Extract the [x, y] coordinate from the center of the cell holding the provided text.  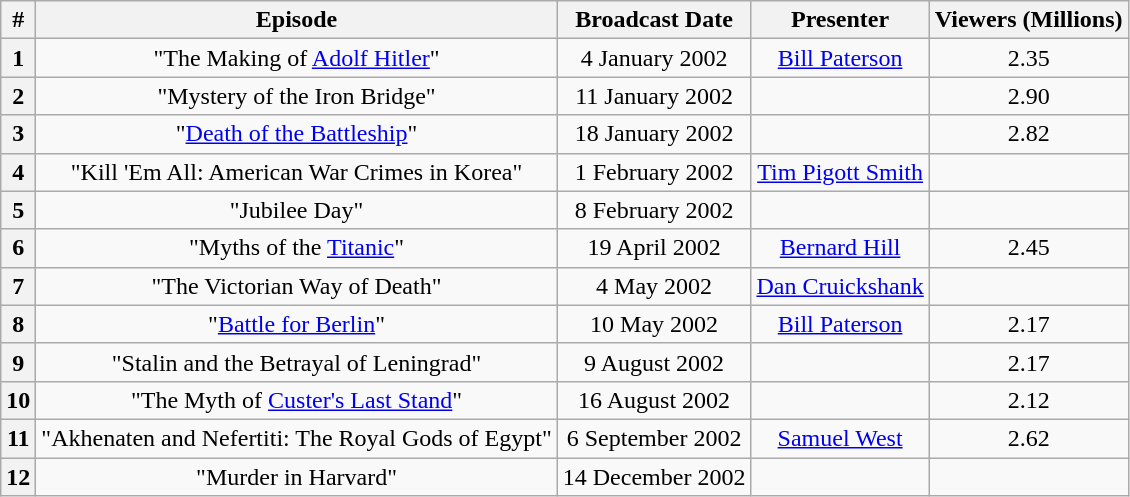
14 December 2002 [654, 477]
Dan Cruickshank [840, 286]
"Murder in Harvard" [296, 477]
Viewers (Millions) [1028, 20]
2.35 [1028, 58]
19 April 2002 [654, 248]
2.12 [1028, 400]
6 September 2002 [654, 438]
4 May 2002 [654, 286]
5 [18, 210]
Samuel West [840, 438]
9 August 2002 [654, 362]
"Akhenaten and Nefertiti: The Royal Gods of Egypt" [296, 438]
8 [18, 324]
"The Victorian Way of Death" [296, 286]
Tim Pigott Smith [840, 172]
9 [18, 362]
16 August 2002 [654, 400]
2.62 [1028, 438]
"Jubilee Day" [296, 210]
2.90 [1028, 96]
11 January 2002 [654, 96]
4 January 2002 [654, 58]
7 [18, 286]
2.45 [1028, 248]
6 [18, 248]
11 [18, 438]
18 January 2002 [654, 134]
10 [18, 400]
Episode [296, 20]
# [18, 20]
"Stalin and the Betrayal of Leningrad" [296, 362]
"Kill 'Em All: American War Crimes in Korea" [296, 172]
1 February 2002 [654, 172]
12 [18, 477]
"Mystery of the Iron Bridge" [296, 96]
1 [18, 58]
4 [18, 172]
"The Making of Adolf Hitler" [296, 58]
Presenter [840, 20]
Broadcast Date [654, 20]
"Battle for Berlin" [296, 324]
8 February 2002 [654, 210]
"Myths of the Titanic" [296, 248]
"The Myth of Custer's Last Stand" [296, 400]
"Death of the Battleship" [296, 134]
2.82 [1028, 134]
3 [18, 134]
2 [18, 96]
10 May 2002 [654, 324]
Bernard Hill [840, 248]
